Find where the given text appears and provide that cell's center as (X, Y) coordinate. 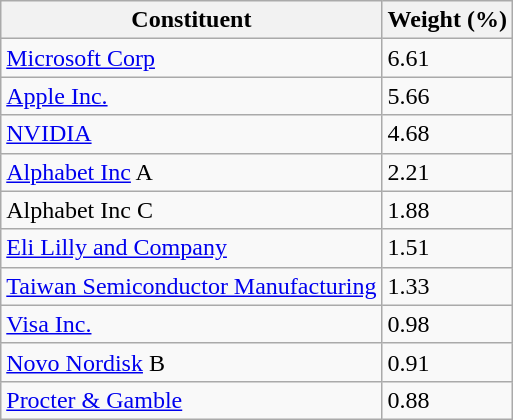
Novo Nordisk B (192, 362)
Microsoft Corp (192, 58)
5.66 (447, 96)
1.88 (447, 210)
6.61 (447, 58)
4.68 (447, 134)
1.33 (447, 286)
Alphabet Inc C (192, 210)
Taiwan Semiconductor Manufacturing (192, 286)
Eli Lilly and Company (192, 248)
Apple Inc. (192, 96)
Procter & Gamble (192, 400)
0.91 (447, 362)
Visa Inc. (192, 324)
Constituent (192, 20)
0.88 (447, 400)
NVIDIA (192, 134)
Alphabet Inc A (192, 172)
1.51 (447, 248)
2.21 (447, 172)
Weight (%) (447, 20)
0.98 (447, 324)
